Locate the cell with the specified text and output its [X, Y] center coordinate. 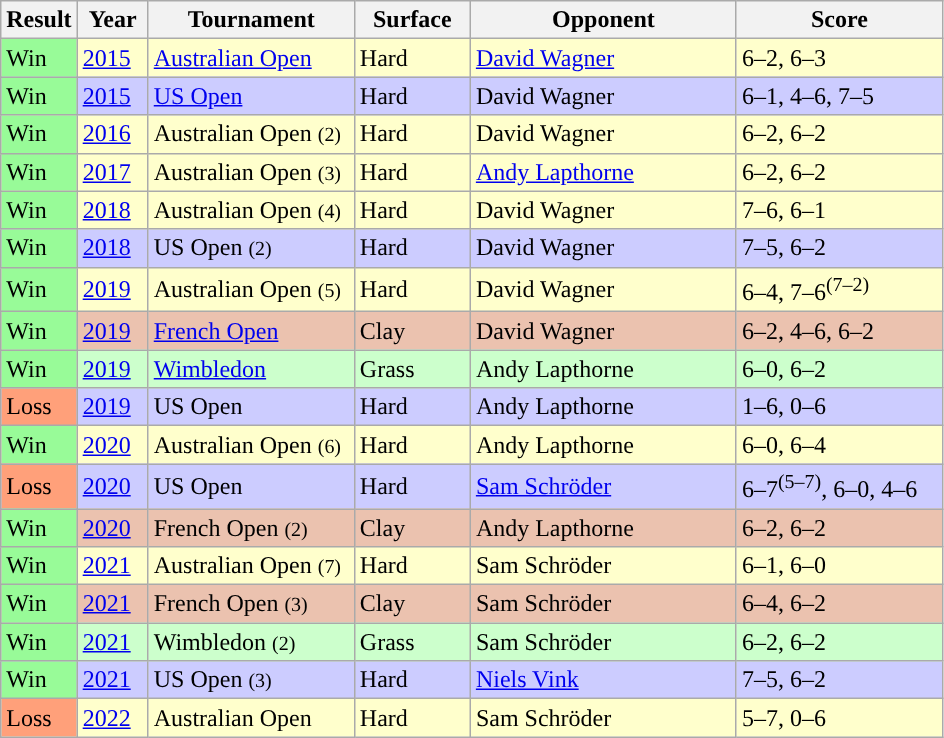
US Open (2) [251, 248]
Niels Vink [603, 680]
Score [839, 20]
6–1, 6–0 [839, 566]
Australian Open (6) [251, 445]
6–0, 6–2 [839, 369]
Year [112, 20]
Australian Open (2) [251, 134]
5–7, 0–6 [839, 718]
Result [39, 20]
2016 [112, 134]
Australian Open (5) [251, 290]
6–0, 6–4 [839, 445]
6–1, 4–6, 7–5 [839, 96]
French Open (2) [251, 528]
Opponent [603, 20]
Surface [412, 20]
7–6, 6–1 [839, 210]
US Open (3) [251, 680]
French Open (3) [251, 604]
French Open [251, 331]
2017 [112, 172]
6–2, 4–6, 6–2 [839, 331]
6–7(5–7), 6–0, 4–6 [839, 486]
Tournament [251, 20]
1–6, 0–6 [839, 407]
Australian Open (4) [251, 210]
Wimbledon [251, 369]
Australian Open (7) [251, 566]
Australian Open (3) [251, 172]
Wimbledon (2) [251, 642]
2022 [112, 718]
6–4, 7–6(7–2) [839, 290]
6–2, 6–3 [839, 58]
6–4, 6–2 [839, 604]
